Provide the (X, Y) coordinate of the cell's center where the given text is located.  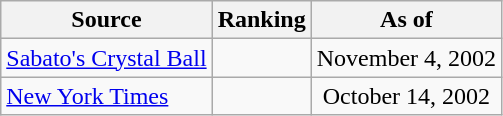
Source (106, 20)
October 14, 2002 (406, 96)
November 4, 2002 (406, 58)
Ranking (262, 20)
Sabato's Crystal Ball (106, 58)
As of (406, 20)
New York Times (106, 96)
